Capture the cell that displays the provided text and extract its [x, y] central coordinate. 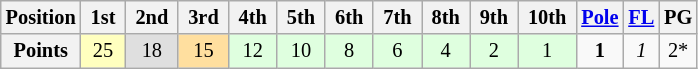
2nd [152, 17]
PG [678, 17]
Points [41, 51]
7th [397, 17]
2 [494, 51]
2* [678, 51]
15 [203, 51]
4 [446, 51]
18 [152, 51]
25 [104, 51]
3rd [203, 17]
FL [641, 17]
6 [397, 51]
8 [349, 51]
Position [41, 17]
12 [253, 51]
5th [301, 17]
10th [547, 17]
9th [494, 17]
10 [301, 51]
Pole [600, 17]
1st [104, 17]
4th [253, 17]
6th [349, 17]
8th [446, 17]
